Search for the cell housing the specified text and yield its [X, Y] center coordinate. 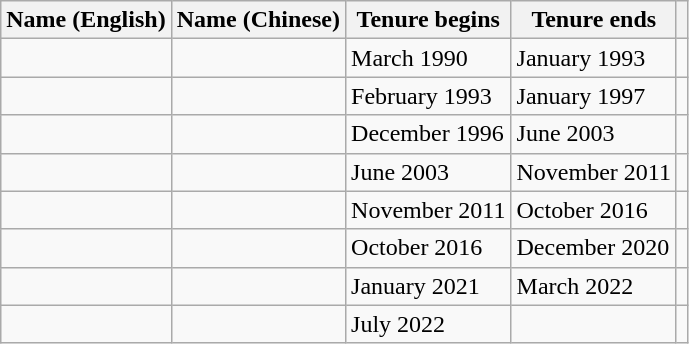
July 2022 [428, 324]
March 2022 [594, 286]
February 1993 [428, 96]
January 2021 [428, 286]
Name (Chinese) [258, 20]
January 1993 [594, 58]
March 1990 [428, 58]
Tenure ends [594, 20]
December 2020 [594, 248]
January 1997 [594, 96]
December 1996 [428, 134]
Name (English) [86, 20]
Tenure begins [428, 20]
